Provide the (x, y) coordinate of the cell's center where the given text is located.  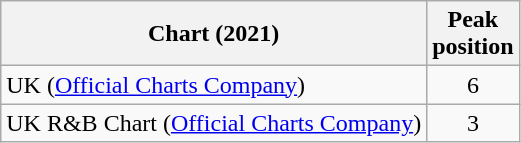
3 (473, 123)
Chart (2021) (214, 34)
UK (Official Charts Company) (214, 85)
UK R&B Chart (Official Charts Company) (214, 123)
6 (473, 85)
Peakposition (473, 34)
